Determine the (x, y) coordinate at the center of the cell enclosing the given text.  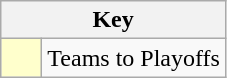
Teams to Playoffs (134, 58)
Key (114, 20)
